Output the (x, y) coordinate of the center of the cell containing the given text.  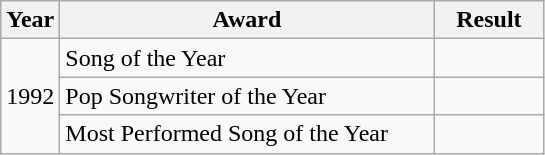
Song of the Year (247, 58)
Year (30, 20)
Result (489, 20)
Pop Songwriter of the Year (247, 96)
Most Performed Song of the Year (247, 134)
1992 (30, 96)
Award (247, 20)
